Provide the (x, y) coordinate of the cell's center where the given text is located.  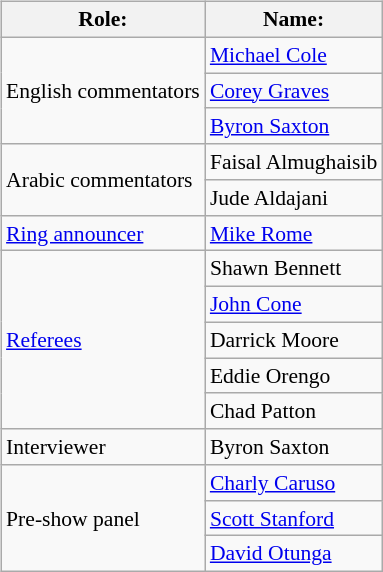
Charly Caruso (294, 483)
Chad Patton (294, 411)
Arabic commentators (103, 180)
Jude Aldajani (294, 198)
Scott Stanford (294, 518)
Role: (103, 20)
Darrick Moore (294, 340)
Interviewer (103, 447)
Eddie Orengo (294, 376)
English commentators (103, 90)
Referees (103, 340)
Michael Cole (294, 55)
Ring announcer (103, 233)
David Otunga (294, 554)
John Cone (294, 305)
Shawn Bennett (294, 269)
Corey Graves (294, 91)
Name: (294, 20)
Mike Rome (294, 233)
Pre-show panel (103, 518)
Faisal Almughaisib (294, 162)
